Provide the [x, y] coordinate of the cell's center where the given text is located.  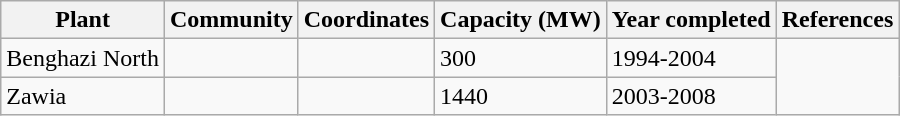
Capacity (MW) [521, 20]
Coordinates [366, 20]
Plant [83, 20]
References [838, 20]
300 [521, 58]
Zawia [83, 96]
1994-2004 [691, 58]
Community [231, 20]
1440 [521, 96]
Year completed [691, 20]
2003-2008 [691, 96]
Benghazi North [83, 58]
